Determine the (X, Y) coordinate at the center of the cell enclosing the given text.  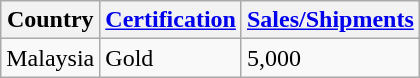
Malaysia (50, 58)
Sales/Shipments (330, 20)
Certification (171, 20)
Country (50, 20)
Gold (171, 58)
5,000 (330, 58)
